Scan for the cell matching the given text and deliver its [x, y] coordinate at center. 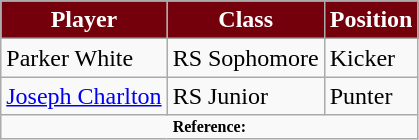
Punter [371, 96]
RS Junior [246, 96]
Reference: [210, 127]
Player [84, 20]
Parker White [84, 58]
Kicker [371, 58]
Position [371, 20]
RS Sophomore [246, 58]
Joseph Charlton [84, 96]
Class [246, 20]
